Pinpoint the cell where the given text exists, returning its [x, y] midpoint coordinate. 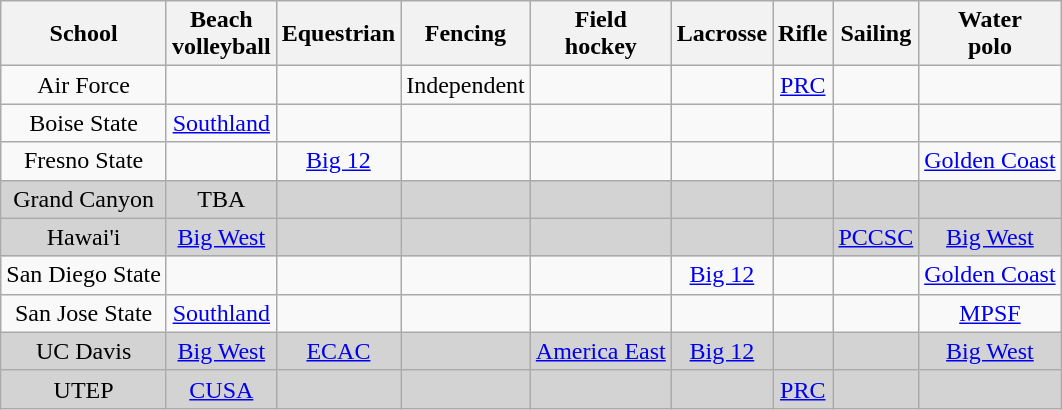
PCCSC [876, 237]
MPSF [990, 313]
Air Force [84, 85]
Beachvolleyball [221, 34]
Sailing [876, 34]
Boise State [84, 123]
Fieldhockey [600, 34]
Fencing [466, 34]
Equestrian [338, 34]
Grand Canyon [84, 199]
Independent [466, 85]
UTEP [84, 389]
Rifle [803, 34]
Waterpolo [990, 34]
Fresno State [84, 161]
Lacrosse [722, 34]
ECAC [338, 351]
TBA [221, 199]
San Jose State [84, 313]
Hawai'i [84, 237]
CUSA [221, 389]
San Diego State [84, 275]
America East [600, 351]
UC Davis [84, 351]
School [84, 34]
